Identify which cell holds the provided text, then report its (X, Y) central coordinate. 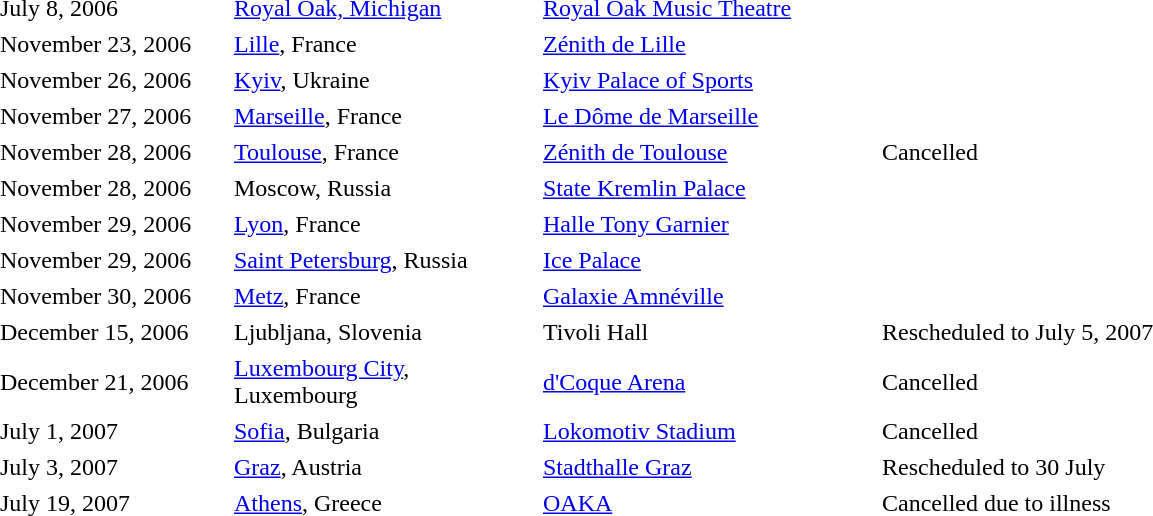
Galaxie Amnéville (708, 296)
Zénith de Toulouse (708, 152)
Lyon, France (384, 224)
Kyiv, Ukraine (384, 80)
Stadthalle Graz (708, 468)
Marseille, France (384, 116)
Luxembourg City, Luxembourg (384, 382)
Halle Tony Garnier (708, 224)
Metz, France (384, 296)
Ice Palace (708, 260)
Tivoli Hall (708, 332)
Moscow, Russia (384, 188)
Le Dôme de Marseille (708, 116)
Kyiv Palace of Sports (708, 80)
Graz, Austria (384, 468)
Lille, France (384, 44)
State Kremlin Palace (708, 188)
d'Coque Arena (708, 382)
Ljubljana, Slovenia (384, 332)
Toulouse, France (384, 152)
Lokomotiv Stadium (708, 432)
Zénith de Lille (708, 44)
Sofia, Bulgaria (384, 432)
Saint Petersburg, Russia (384, 260)
